Identify which cell holds the provided text, then report its (x, y) central coordinate. 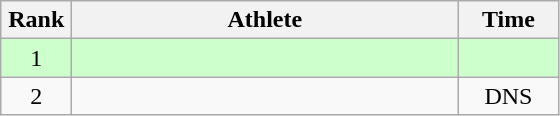
DNS (508, 96)
1 (36, 58)
Rank (36, 20)
2 (36, 96)
Time (508, 20)
Athlete (265, 20)
